Provide the [x, y] coordinate of the cell's center where the given text is located.  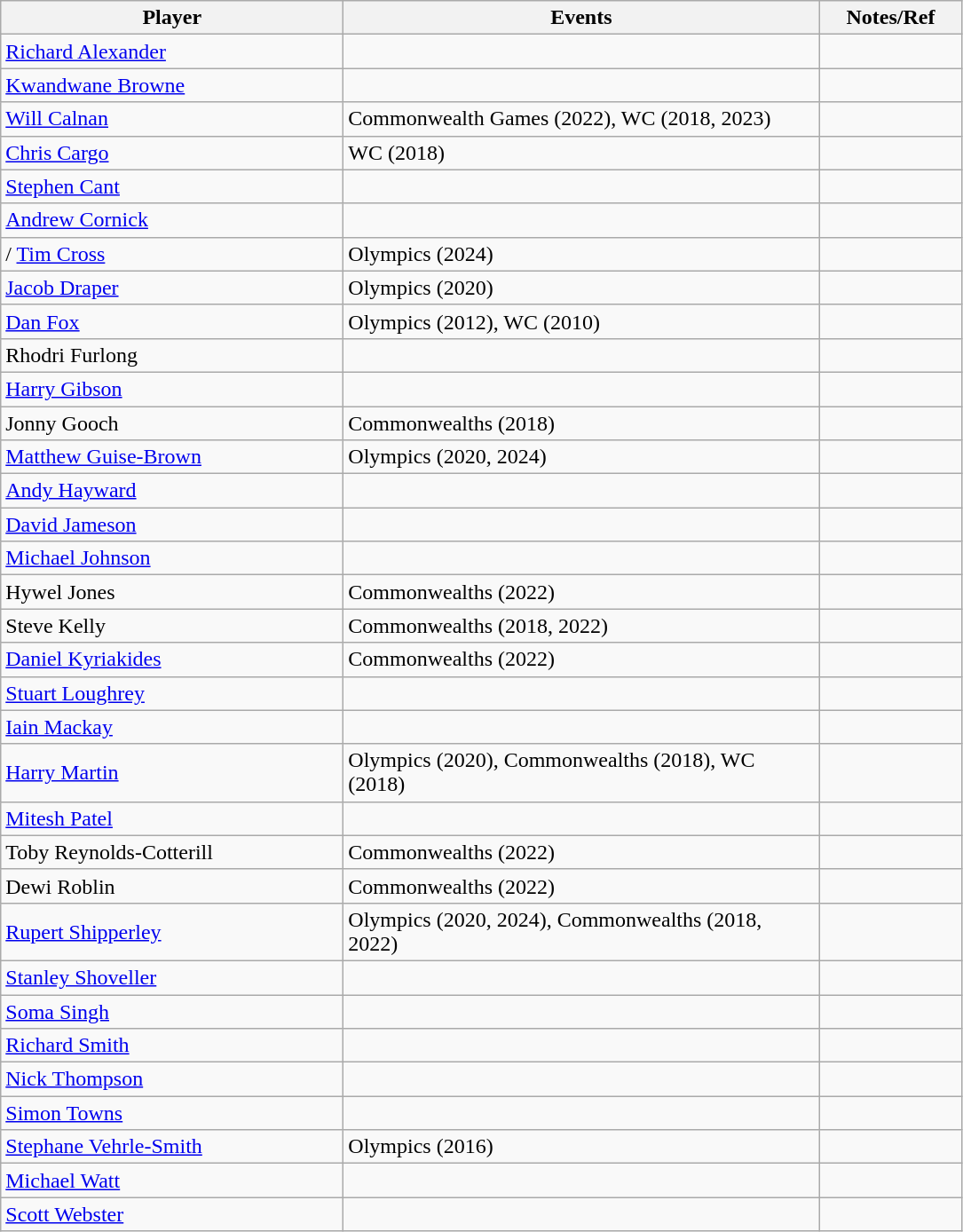
Michael Watt [172, 1181]
Steve Kelly [172, 626]
Harry Gibson [172, 389]
Simon Towns [172, 1113]
Olympics (2020), Commonwealths (2018), WC (2018) [581, 772]
Dan Fox [172, 321]
David Jameson [172, 525]
Stephen Cant [172, 186]
Jacob Draper [172, 288]
Will Calnan [172, 119]
Mitesh Patel [172, 818]
Daniel Kyriakides [172, 659]
Michael Johnson [172, 558]
Kwandwane Browne [172, 85]
Olympics (2020, 2024), Commonwealths (2018, 2022) [581, 932]
Rupert Shipperley [172, 932]
Richard Alexander [172, 51]
Player [172, 18]
Stanley Shoveller [172, 977]
Jonny Gooch [172, 423]
Olympics (2020, 2024) [581, 457]
WC (2018) [581, 153]
Matthew Guise-Brown [172, 457]
Commonwealth Games (2022), WC (2018, 2023) [581, 119]
Olympics (2016) [581, 1147]
Rhodri Furlong [172, 355]
Iain Mackay [172, 727]
Olympics (2020) [581, 288]
Chris Cargo [172, 153]
Stuart Loughrey [172, 693]
Hywel Jones [172, 592]
Commonwealths (2018) [581, 423]
Soma Singh [172, 1011]
Andy Hayward [172, 491]
Dewi Roblin [172, 886]
Notes/Ref [891, 18]
Stephane Vehrle-Smith [172, 1147]
Toby Reynolds-Cotterill [172, 852]
Olympics (2024) [581, 254]
/ Tim Cross [172, 254]
Commonwealths (2018, 2022) [581, 626]
Scott Webster [172, 1214]
Andrew Cornick [172, 220]
Richard Smith [172, 1046]
Olympics (2012), WC (2010) [581, 321]
Nick Thompson [172, 1079]
Events [581, 18]
Harry Martin [172, 772]
